Determine the (X, Y) coordinate at the center of the cell enclosing the given text.  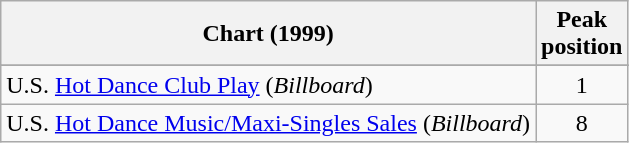
U.S. Hot Dance Music/Maxi-Singles Sales (Billboard) (268, 123)
U.S. Hot Dance Club Play (Billboard) (268, 85)
8 (582, 123)
Peakposition (582, 34)
Chart (1999) (268, 34)
1 (582, 85)
